Identify which cell holds the provided text, then report its (x, y) central coordinate. 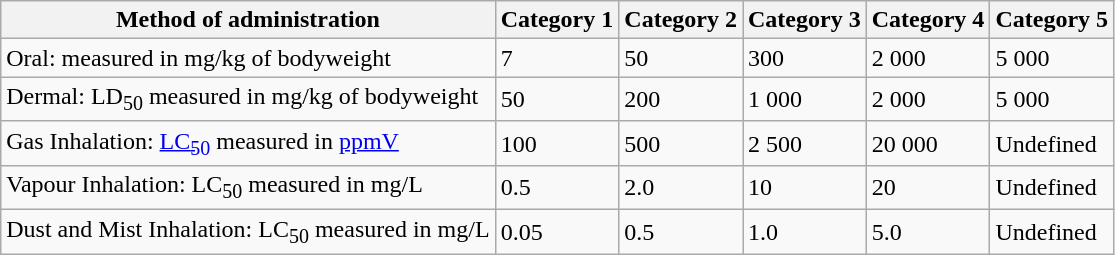
Oral: measured in mg/kg of bodyweight (248, 58)
5.0 (928, 232)
Dust and Mist Inhalation: LC50 measured in mg/L (248, 232)
Category 4 (928, 20)
200 (681, 99)
1 000 (804, 99)
20 000 (928, 143)
0.05 (557, 232)
10 (804, 188)
2.0 (681, 188)
Method of administration (248, 20)
100 (557, 143)
2 500 (804, 143)
7 (557, 58)
1.0 (804, 232)
500 (681, 143)
Category 1 (557, 20)
20 (928, 188)
Category 3 (804, 20)
Dermal: LD50 measured in mg/kg of bodyweight (248, 99)
300 (804, 58)
Gas Inhalation: LC50 measured in ppmV (248, 143)
Category 2 (681, 20)
Category 5 (1052, 20)
Vapour Inhalation: LC50 measured in mg/L (248, 188)
